For the text-containing cell, return its midpoint in (x, y) coordinate format. 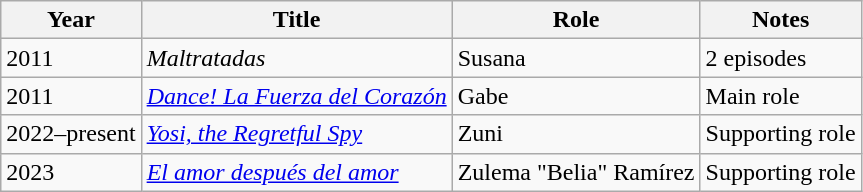
El amor después del amor (296, 172)
2022–present (71, 134)
2023 (71, 172)
Gabe (576, 96)
Title (296, 20)
Zuni (576, 134)
2 episodes (780, 58)
Role (576, 20)
Yosi, the Regretful Spy (296, 134)
Main role (780, 96)
Year (71, 20)
Susana (576, 58)
Zulema "Belia" Ramírez (576, 172)
Notes (780, 20)
Maltratadas (296, 58)
Dance! La Fuerza del Corazón (296, 96)
